Find where the given text appears and provide that cell's center as (x, y) coordinate. 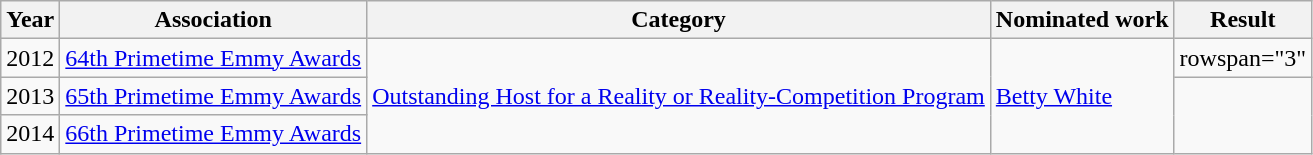
rowspan="3" (1243, 58)
Result (1243, 20)
Year (30, 20)
2014 (30, 134)
Outstanding Host for a Reality or Reality-Competition Program (679, 96)
66th Primetime Emmy Awards (214, 134)
Nominated work (1082, 20)
Category (679, 20)
65th Primetime Emmy Awards (214, 96)
2013 (30, 96)
Betty White (1082, 96)
Association (214, 20)
2012 (30, 58)
64th Primetime Emmy Awards (214, 58)
